From the cell containing the given text, extract its center point as (X, Y) coordinate. 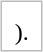
). (22, 33)
